Search for the cell housing the specified text and yield its [X, Y] center coordinate. 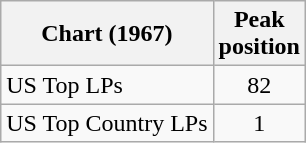
US Top LPs [107, 85]
Chart (1967) [107, 34]
1 [259, 123]
US Top Country LPs [107, 123]
Peakposition [259, 34]
82 [259, 85]
